Detect which cell encompasses the target text, then output its [X, Y] center coordinate. 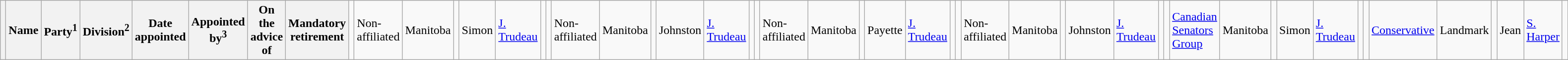
Party1 [61, 30]
Canadian Senators Group [1195, 30]
Appointed by3 [218, 30]
Landmark [1464, 30]
Mandatory retirement [318, 30]
On the advice of [266, 30]
Division2 [106, 30]
Payette [885, 30]
Date appointed [160, 30]
Name [24, 30]
Jean [1510, 30]
Conservative [1403, 30]
S. Harper [1543, 30]
